Detect which cell encompasses the target text, then output its [X, Y] center coordinate. 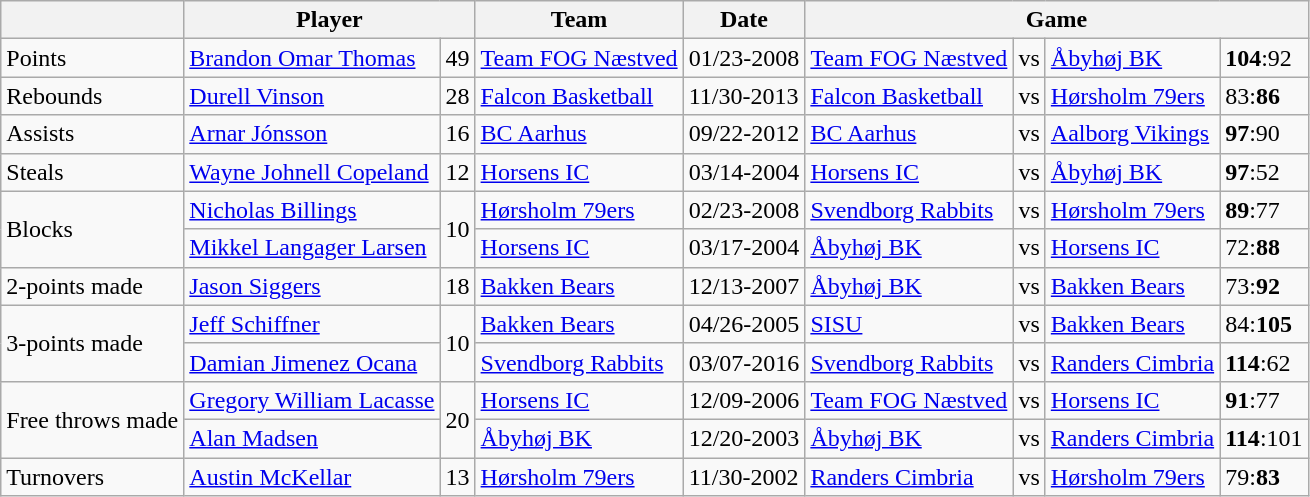
Aalborg Vikings [1132, 134]
Jason Siggers [312, 286]
Gregory William Lacasse [312, 400]
Player [330, 20]
Turnovers [92, 477]
Damian Jimenez Ocana [312, 362]
Assists [92, 134]
114:101 [1264, 438]
SISU [909, 324]
02/23-2008 [744, 210]
28 [458, 96]
79:83 [1264, 477]
11/30-2002 [744, 477]
91:77 [1264, 400]
Steals [92, 172]
73:92 [1264, 286]
2-points made [92, 286]
104:92 [1264, 58]
03/17-2004 [744, 248]
Nicholas Billings [312, 210]
Team [579, 20]
97:90 [1264, 134]
97:52 [1264, 172]
Free throws made [92, 419]
16 [458, 134]
01/23-2008 [744, 58]
12/20-2003 [744, 438]
Alan Madsen [312, 438]
12/13-2007 [744, 286]
72:88 [1264, 248]
Arnar Jónsson [312, 134]
Wayne Johnell Copeland [312, 172]
84:105 [1264, 324]
Game [1056, 20]
Blocks [92, 229]
114:62 [1264, 362]
03/14-2004 [744, 172]
12 [458, 172]
09/22-2012 [744, 134]
04/26-2005 [744, 324]
18 [458, 286]
Jeff Schiffner [312, 324]
49 [458, 58]
3-points made [92, 343]
20 [458, 419]
13 [458, 477]
Austin McKellar [312, 477]
03/07-2016 [744, 362]
89:77 [1264, 210]
Date [744, 20]
12/09-2006 [744, 400]
83:86 [1264, 96]
Durell Vinson [312, 96]
Points [92, 58]
11/30-2013 [744, 96]
Brandon Omar Thomas [312, 58]
Mikkel Langager Larsen [312, 248]
Rebounds [92, 96]
